Detect which cell encompasses the target text, then output its (X, Y) center coordinate. 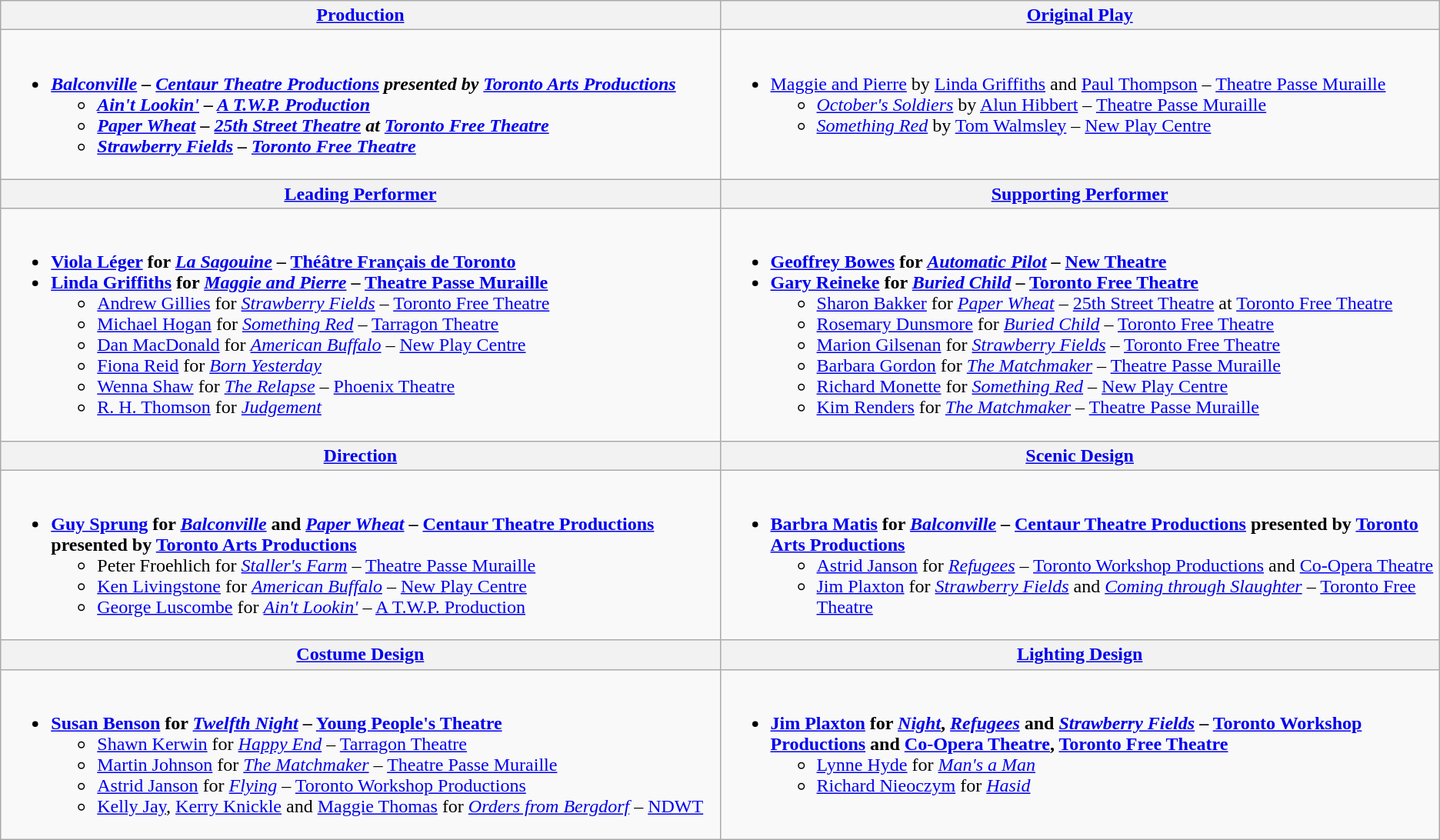
Production (360, 15)
Leading Performer (360, 194)
Original Play (1080, 15)
Direction (360, 455)
Lighting Design (1080, 655)
Scenic Design (1080, 455)
Costume Design (360, 655)
Supporting Performer (1080, 194)
